Determine the [x, y] coordinate at the center of the cell enclosing the given text.  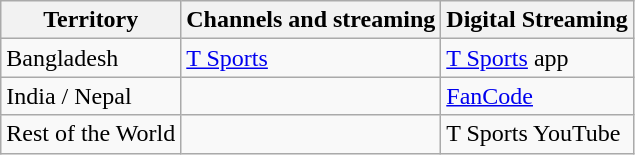
Bangladesh [91, 58]
Digital Streaming [538, 20]
Rest of the World [91, 134]
India / Nepal [91, 96]
T Sports [311, 58]
Territory [91, 20]
T Sports YouTube [538, 134]
Channels and streaming [311, 20]
T Sports app [538, 58]
FanCode [538, 96]
